Identify which cell holds the provided text, then report its [X, Y] central coordinate. 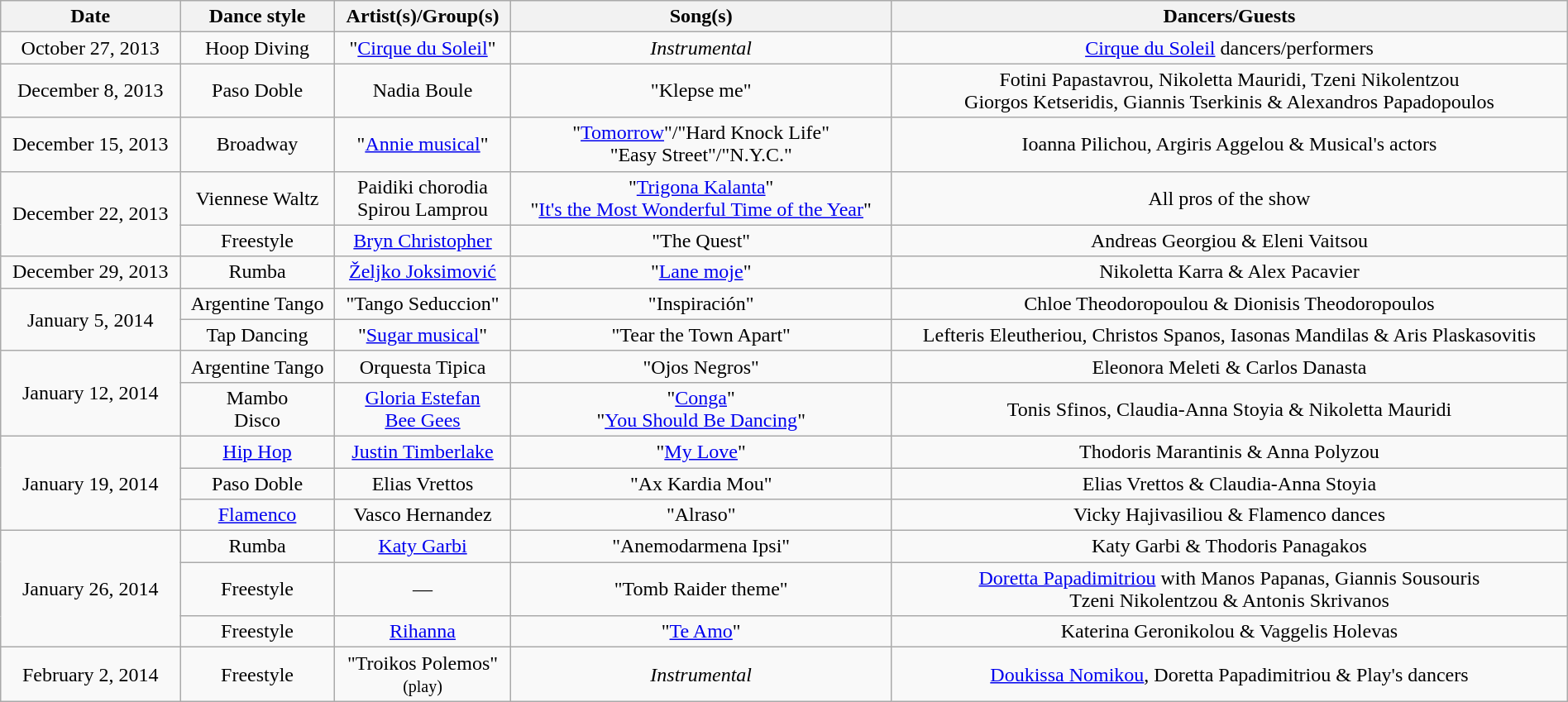
Ioanna Pilichou, Argiris Aggelou & Musical's actors [1230, 144]
Bryn Christopher [422, 241]
"The Quest" [701, 241]
"Tango Seduccion" [422, 303]
"Te Amo" [701, 632]
December 29, 2013 [91, 272]
Tap Dancing [258, 335]
December 15, 2013 [91, 144]
Flamenco [258, 515]
"Conga""You Should Be Dancing" [701, 408]
"Annie musical" [422, 144]
Dance style [258, 17]
February 2, 2014 [91, 675]
Katerina Geronikolou & Vaggelis Holevas [1230, 632]
"Inspiración" [701, 303]
Nadia Boule [422, 91]
December 8, 2013 [91, 91]
Rihanna [422, 632]
December 22, 2013 [91, 213]
October 27, 2013 [91, 48]
Elias Vrettos & Claudia-Anna Stoyia [1230, 484]
Doukissa Nomikou, Doretta Papadimitriou & Play's dancers [1230, 675]
Eleonora Meleti & Carlos Danasta [1230, 366]
Hip Hop [258, 451]
Artist(s)/Group(s) [422, 17]
— [422, 589]
"Alraso" [701, 515]
"Sugar musical" [422, 335]
"Tomb Raider theme" [701, 589]
Doretta Papadimitriou with Manos Papanas, Giannis SousourisTzeni Nikolentzou & Antonis Skrivanos [1230, 589]
"My Love" [701, 451]
Date [91, 17]
"Troikos Polemos"(play) [422, 675]
January 26, 2014 [91, 589]
Thodoris Marantinis & Anna Polyzou [1230, 451]
Andreas Georgiou & Eleni Vaitsou [1230, 241]
Vicky Hajivasiliou & Flamenco dances [1230, 515]
January 19, 2014 [91, 483]
"Klepse me" [701, 91]
"Tomorrow"/"Hard Knock Life""Easy Street"/"N.Y.C." [701, 144]
January 12, 2014 [91, 394]
Hoop Diving [258, 48]
Željko Joksimović [422, 272]
"Ojos Negros" [701, 366]
Orquesta Tipica [422, 366]
"Trigona Kalanta""It's the Most Wonderful Time of the Year" [701, 198]
Tonis Sfinos, Claudia-Anna Stoyia & Nikoletta Mauridi [1230, 408]
"Ax Kardia Mou" [701, 484]
Katy Garbi & Thodoris Panagakos [1230, 547]
Cirque du Soleil dancers/performers [1230, 48]
January 5, 2014 [91, 319]
Chloe Theodoropoulou & Dionisis Theodoropoulos [1230, 303]
Broadway [258, 144]
Song(s) [701, 17]
Dancers/Guests [1230, 17]
Nikoletta Karra & Alex Pacavier [1230, 272]
MamboDisco [258, 408]
Katy Garbi [422, 547]
Justin Timberlake [422, 451]
All pros of the show [1230, 198]
Viennese Waltz [258, 198]
Paidiki chorodiaSpirou Lamprou [422, 198]
"Tear the Town Apart" [701, 335]
"Cirque du Soleil" [422, 48]
Fotini Papastavrou, Nikoletta Mauridi, Tzeni NikolentzouGiorgos Ketseridis, Giannis Tserkinis & Alexandros Papadopoulos [1230, 91]
Vasco Hernandez [422, 515]
Elias Vrettos [422, 484]
"Lane moje" [701, 272]
Lefteris Eleutheriou, Christos Spanos, Iasonas Mandilas & Aris Plaskasovitis [1230, 335]
Gloria EstefanBee Gees [422, 408]
"Anemodarmena Ipsi" [701, 547]
